Extract the [X, Y] coordinate from the center of the cell holding the provided text.  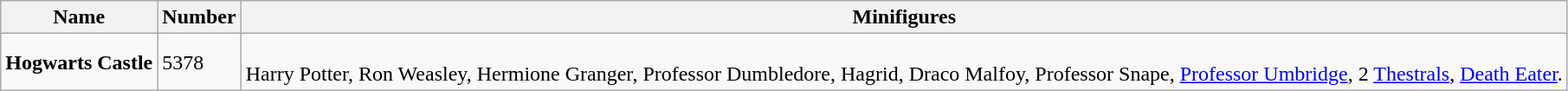
Name [80, 17]
5378 [199, 62]
Minifigures [904, 17]
Number [199, 17]
Hogwarts Castle [80, 62]
